Scan for the cell matching the given text and deliver its (X, Y) coordinate at center. 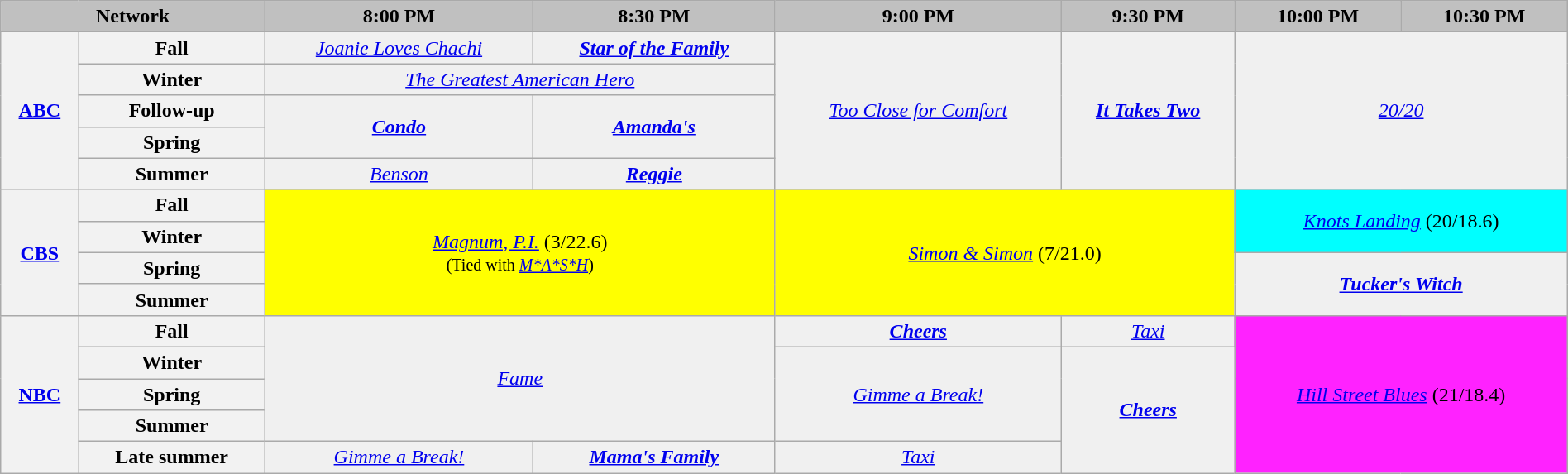
ABC (40, 111)
9:30 PM (1148, 17)
It Takes Two (1148, 111)
Follow-up (172, 111)
20/20 (1401, 111)
The Greatest American Hero (519, 79)
Too Close for Comfort (918, 111)
NBC (40, 394)
CBS (40, 252)
Condo (399, 127)
Simon & Simon (7/21.0) (1005, 252)
Reggie (655, 174)
8:00 PM (399, 17)
Mama's Family (655, 457)
Benson (399, 174)
Hill Street Blues (21/18.4) (1401, 394)
Tucker's Witch (1401, 284)
10:00 PM (1318, 17)
Network (133, 17)
8:30 PM (655, 17)
Amanda's (655, 127)
Fame (519, 378)
Magnum, P.I. (3/22.6)(Tied with M*A*S*H) (519, 252)
Late summer (172, 457)
9:00 PM (918, 17)
Knots Landing (20/18.6) (1401, 221)
Star of the Family (655, 48)
10:30 PM (1484, 17)
Joanie Loves Chachi (399, 48)
